Scan for the cell matching the given text and deliver its (x, y) coordinate at center. 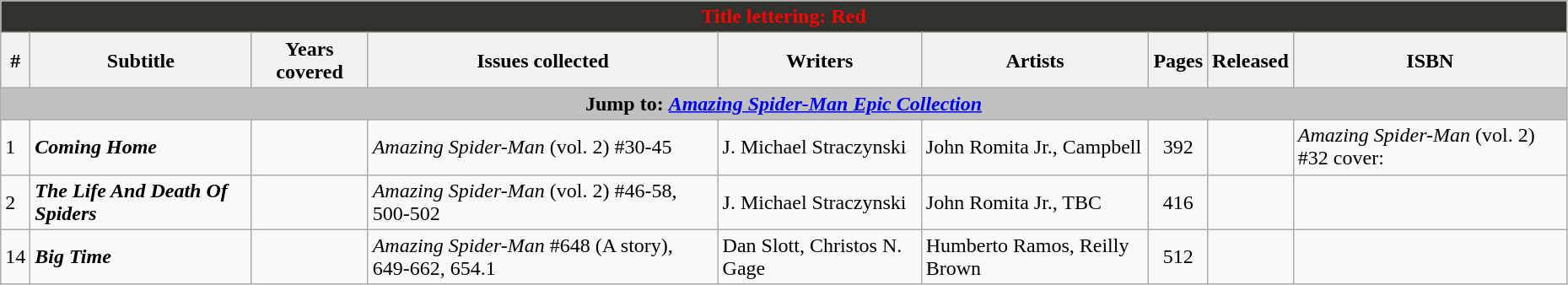
John Romita Jr., Campbell (1035, 147)
Issues collected (543, 61)
Amazing Spider-Man (vol. 2) #30-45 (543, 147)
Title lettering: Red (784, 17)
14 (15, 256)
Amazing Spider-Man #648 (A story), 649-662, 654.1 (543, 256)
The Life And Death Of Spiders (141, 202)
Pages (1178, 61)
512 (1178, 256)
Years covered (310, 61)
Dan Slott, Christos N. Gage (820, 256)
392 (1178, 147)
1 (15, 147)
ISBN (1430, 61)
2 (15, 202)
Released (1251, 61)
Jump to: Amazing Spider-Man Epic Collection (784, 104)
John Romita Jr., TBC (1035, 202)
Subtitle (141, 61)
Humberto Ramos, Reilly Brown (1035, 256)
Amazing Spider-Man (vol. 2) #46-58, 500-502 (543, 202)
# (15, 61)
416 (1178, 202)
Amazing Spider-Man (vol. 2) #32 cover: (1430, 147)
Artists (1035, 61)
Writers (820, 61)
Big Time (141, 256)
Coming Home (141, 147)
